Scan for the cell matching the given text and deliver its [X, Y] coordinate at center. 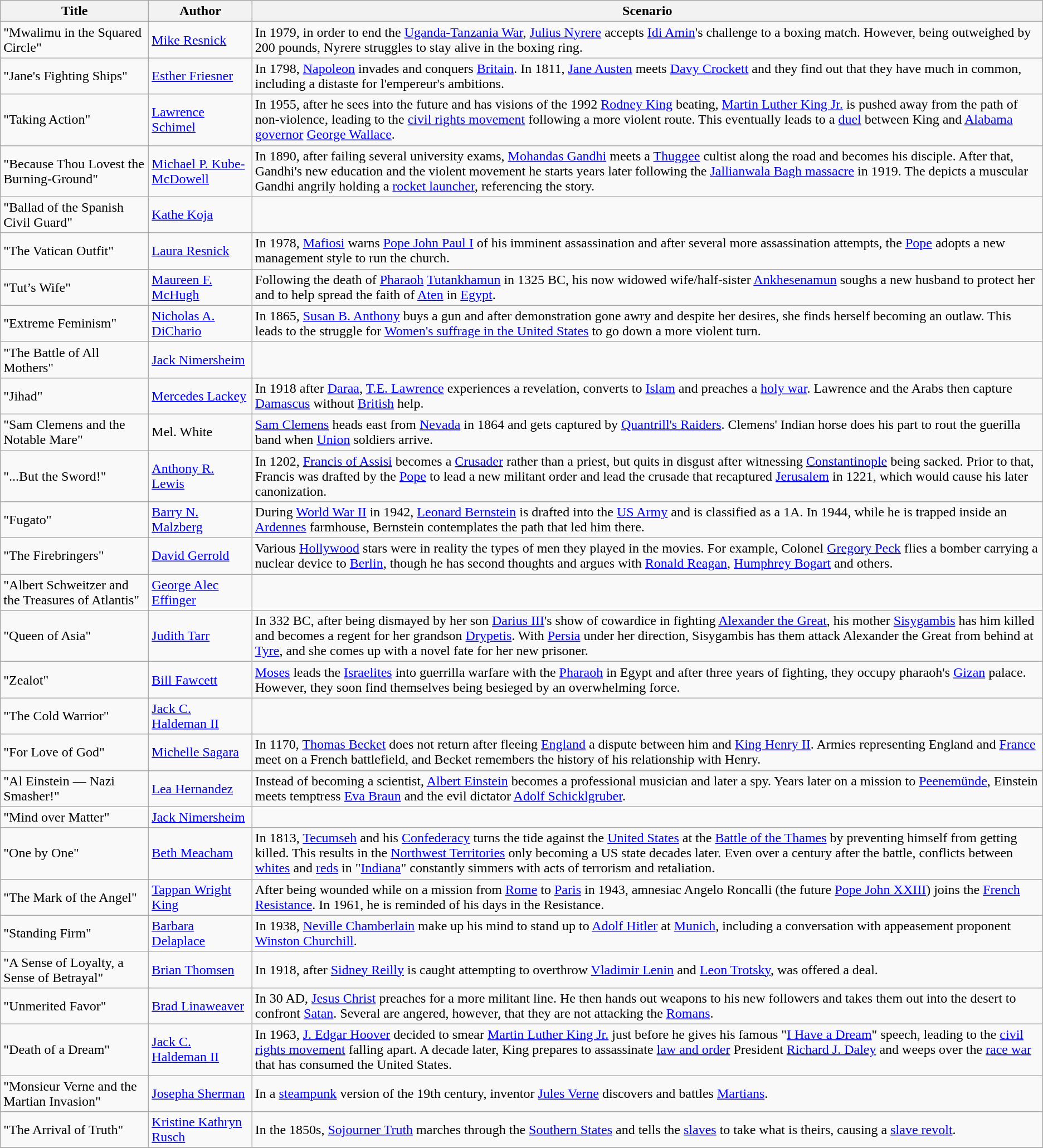
Mel. White [201, 432]
Maureen F. McHugh [201, 287]
Barry N. Malzberg [201, 520]
Title [75, 11]
"Taking Action" [75, 120]
Michelle Sagara [201, 752]
Bill Fawcett [201, 680]
In a steampunk version of the 19th century, inventor Jules Verne discovers and battles Martians. [647, 1093]
George Alec Effinger [201, 593]
"Al Einstein — Nazi Smasher!" [75, 789]
David Gerrold [201, 556]
"Queen of Asia" [75, 636]
"Jihad" [75, 395]
Nicholas A. DiChario [201, 323]
"The Battle of All Mothers" [75, 360]
"Fugato" [75, 520]
"Standing Firm" [75, 934]
Tappan Wright King [201, 897]
"Monsieur Verne and the Martian Invasion" [75, 1093]
"Death of a Dream" [75, 1049]
Lea Hernandez [201, 789]
Esther Friesner [201, 76]
"A Sense of Loyalty, a Sense of Betrayal" [75, 969]
In the 1850s, Sojourner Truth marches through the Southern States and tells the slaves to take what is theirs, causing a slave revolt. [647, 1130]
Brian Thomsen [201, 969]
Barbara Delaplace [201, 934]
"Jane's Fighting Ships" [75, 76]
"For Love of God" [75, 752]
"One by One" [75, 853]
"Because Thou Lovest the Burning-Ground" [75, 171]
"The Arrival of Truth" [75, 1130]
"The Firebringers" [75, 556]
Author [201, 11]
"The Vatican Outfit" [75, 251]
"The Mark of the Angel" [75, 897]
Mercedes Lackey [201, 395]
Mike Resnick [201, 40]
Kathe Koja [201, 215]
Anthony R. Lewis [201, 476]
Scenario [647, 11]
Josepha Sherman [201, 1093]
"Mwalimu in the Squared Circle" [75, 40]
"Extreme Feminism" [75, 323]
"Unmerited Favor" [75, 1006]
Kristine Kathryn Rusch [201, 1130]
Beth Meacham [201, 853]
"Ballad of the Spanish Civil Guard" [75, 215]
"Sam Clemens and the Notable Mare" [75, 432]
"Mind over Matter" [75, 817]
"Albert Schweitzer and the Treasures of Atlantis" [75, 593]
Laura Resnick [201, 251]
Lawrence Schimel [201, 120]
In 1918, after Sidney Reilly is caught attempting to overthrow Vladimir Lenin and Leon Trotsky, was offered a deal. [647, 969]
"Tut’s Wife" [75, 287]
Michael P. Kube-McDowell [201, 171]
Judith Tarr [201, 636]
"The Cold Warrior" [75, 716]
Brad Linaweaver [201, 1006]
"Zealot" [75, 680]
"...But the Sword!" [75, 476]
